For the text-containing cell, return its midpoint in (X, Y) coordinate format. 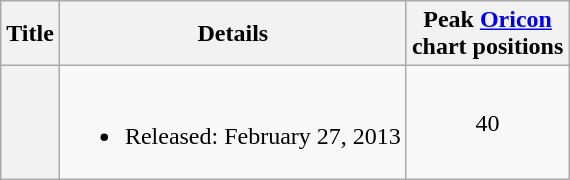
Details (232, 34)
Released: February 27, 2013 (232, 122)
Title (30, 34)
Peak Oricon chart positions (487, 34)
40 (487, 122)
